Pinpoint the cell where the given text exists, returning its [x, y] midpoint coordinate. 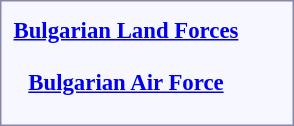
Bulgarian Land Forces [126, 30]
Bulgarian Air Force [126, 82]
